Pinpoint the cell where the given text exists, returning its [x, y] midpoint coordinate. 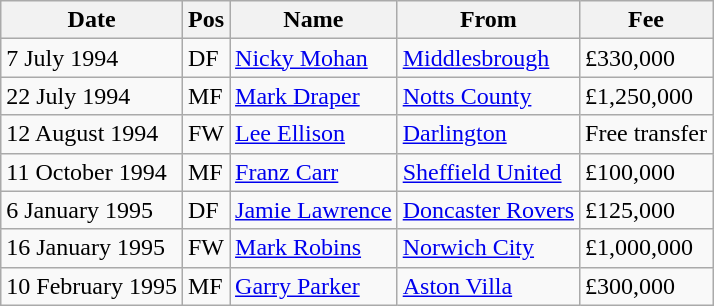
16 January 1995 [92, 248]
11 October 1994 [92, 172]
Darlington [488, 134]
Doncaster Rovers [488, 210]
Mark Robins [314, 248]
Name [314, 20]
6 January 1995 [92, 210]
£125,000 [646, 210]
From [488, 20]
10 February 1995 [92, 286]
7 July 1994 [92, 58]
22 July 1994 [92, 96]
Nicky Mohan [314, 58]
Lee Ellison [314, 134]
Pos [206, 20]
Jamie Lawrence [314, 210]
Notts County [488, 96]
£1,250,000 [646, 96]
Norwich City [488, 248]
Garry Parker [314, 286]
Date [92, 20]
Mark Draper [314, 96]
12 August 1994 [92, 134]
Franz Carr [314, 172]
£1,000,000 [646, 248]
Middlesbrough [488, 58]
Free transfer [646, 134]
£300,000 [646, 286]
Aston Villa [488, 286]
£100,000 [646, 172]
£330,000 [646, 58]
Fee [646, 20]
Sheffield United [488, 172]
